Output the (X, Y) coordinate of the center of the cell containing the given text.  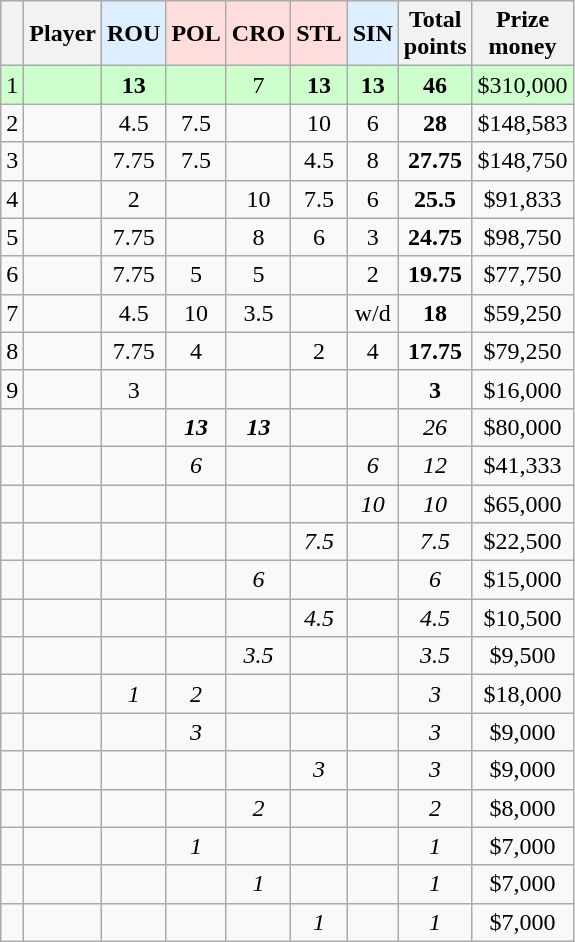
$59,250 (522, 313)
POL (196, 34)
$148,583 (522, 123)
46 (435, 85)
19.75 (435, 275)
$18,000 (522, 694)
$80,000 (522, 427)
$77,750 (522, 275)
Totalpoints (435, 34)
CRO (258, 34)
$148,750 (522, 161)
$98,750 (522, 237)
28 (435, 123)
$41,333 (522, 465)
17.75 (435, 351)
SIN (372, 34)
24.75 (435, 237)
$22,500 (522, 542)
STL (319, 34)
Prizemoney (522, 34)
$8,000 (522, 808)
ROU (134, 34)
9 (12, 389)
18 (435, 313)
12 (435, 465)
$10,500 (522, 618)
Player (63, 34)
$310,000 (522, 85)
$9,500 (522, 656)
25.5 (435, 199)
$91,833 (522, 199)
$65,000 (522, 503)
$79,250 (522, 351)
$16,000 (522, 389)
w/d (372, 313)
26 (435, 427)
$15,000 (522, 580)
27.75 (435, 161)
